Return [X, Y] of the center of cell containing provided text 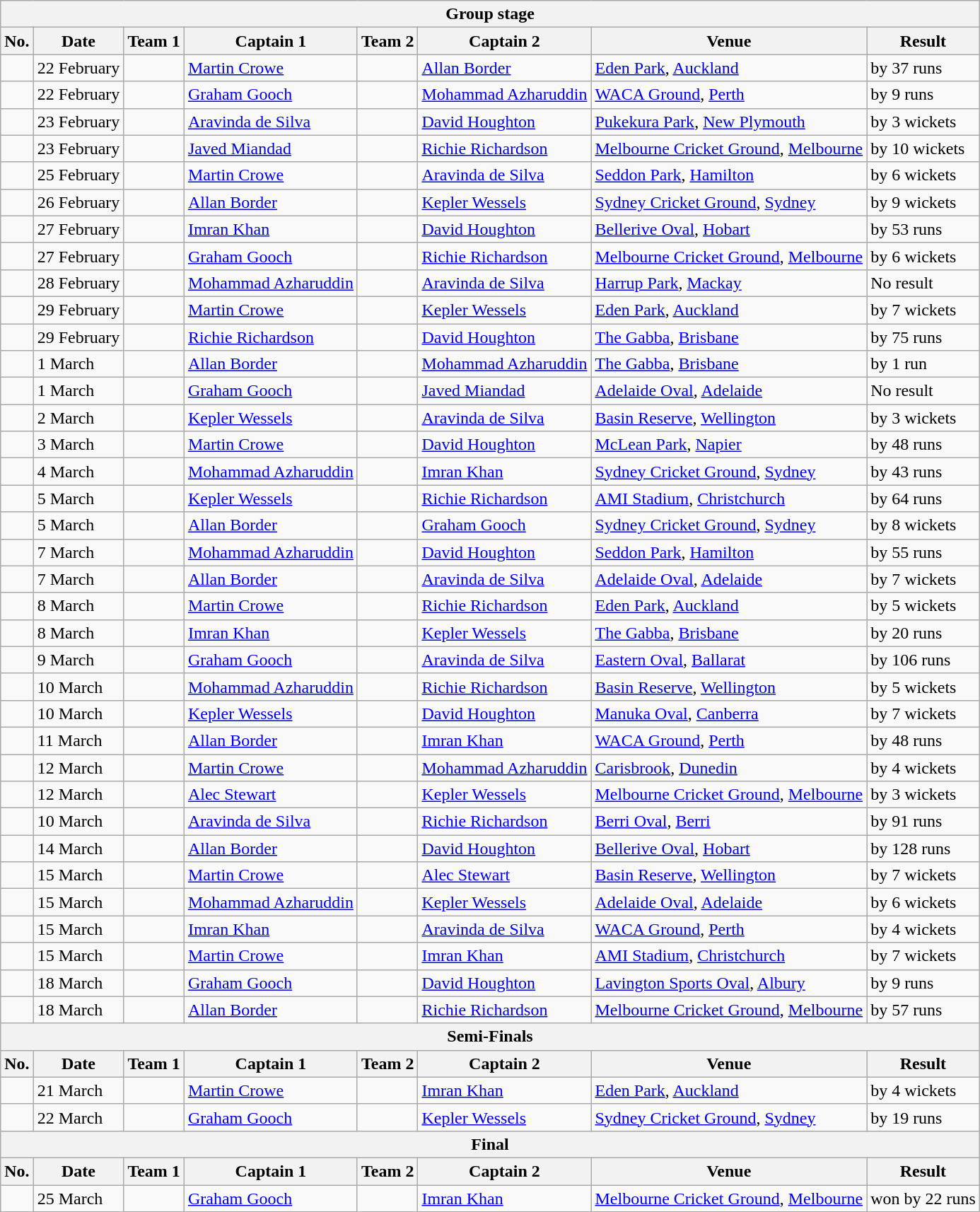
14 March [78, 849]
won by 22 runs [923, 1199]
11 March [78, 740]
2 March [78, 418]
by 8 wickets [923, 525]
by 128 runs [923, 849]
by 55 runs [923, 552]
by 1 run [923, 364]
26 February [78, 202]
9 March [78, 660]
Harrup Park, Mackay [729, 283]
4 March [78, 472]
25 February [78, 175]
22 March [78, 1117]
Berri Oval, Berri [729, 822]
by 9 wickets [923, 202]
21 March [78, 1090]
by 37 runs [923, 68]
25 March [78, 1199]
McLean Park, Napier [729, 445]
by 19 runs [923, 1117]
by 53 runs [923, 229]
Final [491, 1144]
Manuka Oval, Canberra [729, 713]
28 February [78, 283]
by 57 runs [923, 1010]
by 43 runs [923, 472]
by 91 runs [923, 822]
by 64 runs [923, 499]
Eastern Oval, Ballarat [729, 660]
Pukekura Park, New Plymouth [729, 122]
3 March [78, 445]
Lavington Sports Oval, Albury [729, 983]
by 106 runs [923, 660]
by 10 wickets [923, 148]
Semi-Finals [491, 1037]
by 75 runs [923, 337]
Carisbrook, Dunedin [729, 767]
by 20 runs [923, 633]
Group stage [491, 14]
